Extract the [x, y] coordinate from the center of the cell holding the provided text.  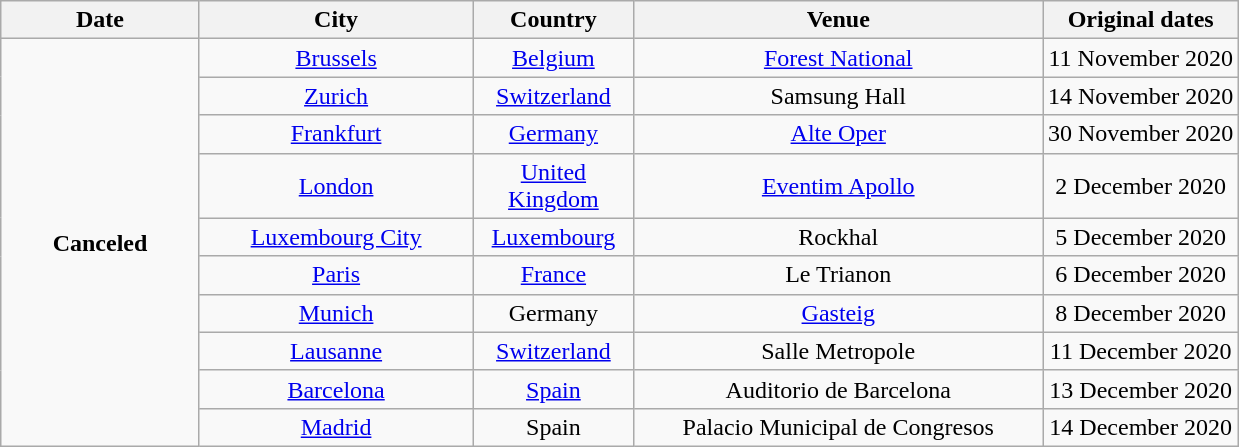
Zurich [336, 96]
14 December 2020 [1140, 427]
Alte Oper [838, 134]
City [336, 20]
France [554, 275]
Canceled [100, 243]
8 December 2020 [1140, 313]
Palacio Municipal de Congresos [838, 427]
Eventim Apollo [838, 186]
London [336, 186]
Lausanne [336, 351]
11 November 2020 [1140, 58]
5 December 2020 [1140, 237]
Gasteig [838, 313]
Brussels [336, 58]
Munich [336, 313]
2 December 2020 [1140, 186]
Salle Metropole [838, 351]
11 December 2020 [1140, 351]
Forest National [838, 58]
Barcelona [336, 389]
Original dates [1140, 20]
Date [100, 20]
Luxembourg [554, 237]
Samsung Hall [838, 96]
30 November 2020 [1140, 134]
Country [554, 20]
Madrid [336, 427]
Venue [838, 20]
Belgium [554, 58]
Frankfurt [336, 134]
United Kingdom [554, 186]
13 December 2020 [1140, 389]
Auditorio de Barcelona [838, 389]
14 November 2020 [1140, 96]
Le Trianon [838, 275]
Paris [336, 275]
Rockhal [838, 237]
6 December 2020 [1140, 275]
Luxembourg City [336, 237]
